Capture the cell that displays the provided text and extract its [x, y] central coordinate. 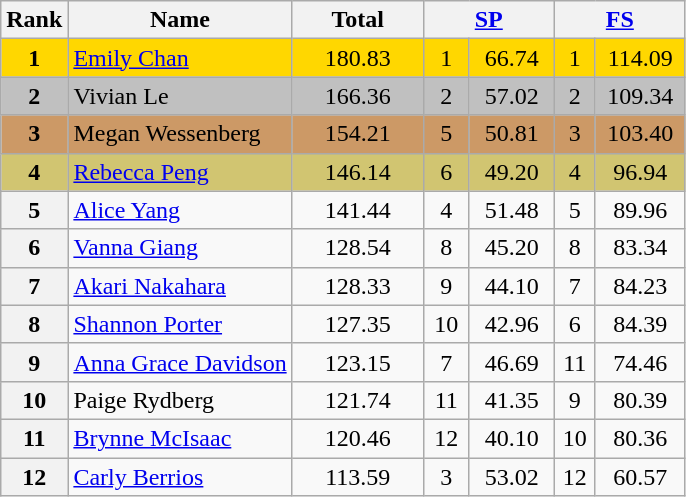
120.46 [358, 438]
74.46 [640, 362]
SP [488, 20]
50.81 [512, 134]
45.20 [512, 248]
Akari Nakahara [180, 286]
Total [358, 20]
166.36 [358, 96]
Brynne McIsaac [180, 438]
44.10 [512, 286]
49.20 [512, 172]
53.02 [512, 477]
Carly Berrios [180, 477]
51.48 [512, 210]
FS [620, 20]
Rank [34, 20]
113.59 [358, 477]
41.35 [512, 400]
127.35 [358, 324]
154.21 [358, 134]
Vivian Le [180, 96]
Anna Grace Davidson [180, 362]
46.69 [512, 362]
96.94 [640, 172]
42.96 [512, 324]
Shannon Porter [180, 324]
141.44 [358, 210]
80.36 [640, 438]
Emily Chan [180, 58]
114.09 [640, 58]
80.39 [640, 400]
Rebecca Peng [180, 172]
128.54 [358, 248]
Name [180, 20]
66.74 [512, 58]
180.83 [358, 58]
121.74 [358, 400]
109.34 [640, 96]
40.10 [512, 438]
Megan Wessenberg [180, 134]
Paige Rydberg [180, 400]
Alice Yang [180, 210]
84.39 [640, 324]
83.34 [640, 248]
146.14 [358, 172]
57.02 [512, 96]
Vanna Giang [180, 248]
128.33 [358, 286]
84.23 [640, 286]
123.15 [358, 362]
89.96 [640, 210]
60.57 [640, 477]
103.40 [640, 134]
